Scan for the cell matching the given text and deliver its (X, Y) coordinate at center. 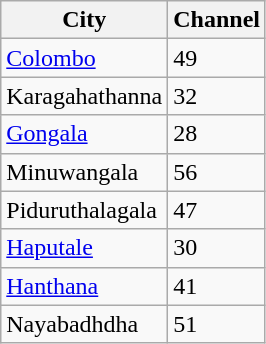
41 (217, 286)
28 (217, 134)
Minuwangala (84, 172)
49 (217, 58)
Colombo (84, 58)
Gongala (84, 134)
Nayabadhdha (84, 324)
Piduruthalagala (84, 210)
51 (217, 324)
30 (217, 248)
56 (217, 172)
47 (217, 210)
Haputale (84, 248)
Karagahathanna (84, 96)
Channel (217, 20)
Hanthana (84, 286)
32 (217, 96)
City (84, 20)
